From the cell containing the given text, extract its center point as [X, Y] coordinate. 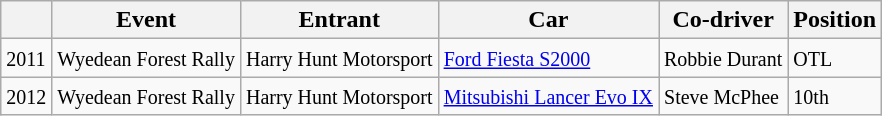
Position [835, 20]
Event [146, 20]
Entrant [339, 20]
OTL [835, 58]
Steve McPhee [722, 96]
2011 [26, 58]
Robbie Durant [722, 58]
Car [548, 20]
Co-driver [722, 20]
2012 [26, 96]
10th [835, 96]
Mitsubishi Lancer Evo IX [548, 96]
Ford Fiesta S2000 [548, 58]
